Return [X, Y] of the center of cell containing provided text 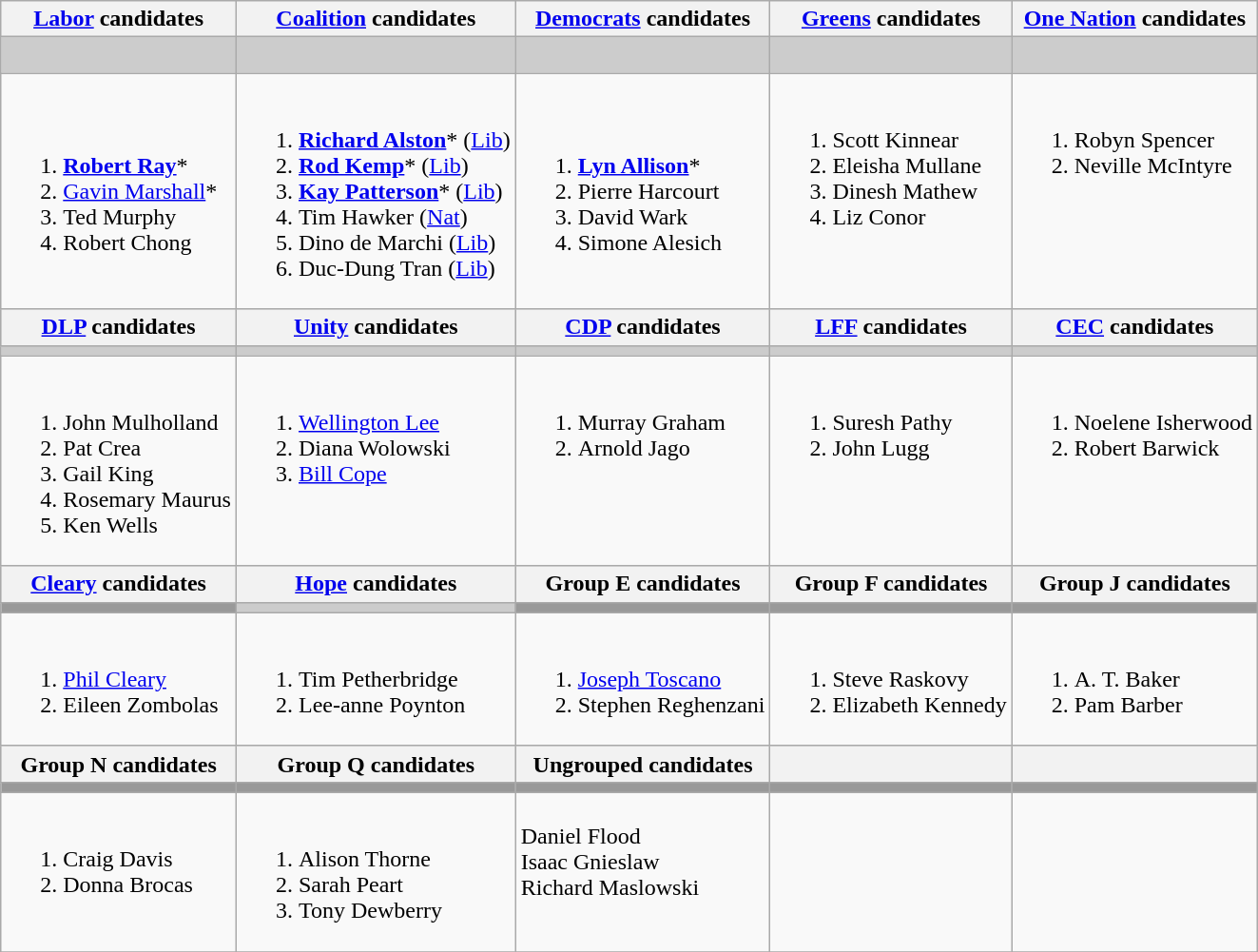
Murray GrahamArnold Jago [643, 460]
Wellington LeeDiana WolowskiBill Cope [376, 460]
Robert Ray*Gavin Marshall*Ted MurphyRobert Chong [119, 191]
Alison ThorneSarah PeartTony Dewberry [376, 871]
Suresh PathyJohn Lugg [891, 460]
DLP candidates [119, 327]
Craig DavisDonna Brocas [119, 871]
CEC candidates [1134, 327]
Democrats candidates [643, 19]
John MulhollandPat CreaGail KingRosemary MaurusKen Wells [119, 460]
Group Q candidates [376, 764]
Cleary candidates [119, 584]
Phil ClearyEileen Zombolas [119, 679]
Scott KinnearEleisha MullaneDinesh MathewLiz Conor [891, 191]
Steve RaskovyElizabeth Kennedy [891, 679]
Tim PetherbridgeLee-anne Poynton [376, 679]
Coalition candidates [376, 19]
Joseph ToscanoStephen Reghenzani [643, 679]
Unity candidates [376, 327]
Hope candidates [376, 584]
Daniel Flood Isaac Gnieslaw Richard Maslowski [643, 871]
Group N candidates [119, 764]
LFF candidates [891, 327]
Greens candidates [891, 19]
Robyn SpencerNeville McIntyre [1134, 191]
CDP candidates [643, 327]
Richard Alston* (Lib)Rod Kemp* (Lib)Kay Patterson* (Lib)Tim Hawker (Nat)Dino de Marchi (Lib)Duc-Dung Tran (Lib) [376, 191]
Group J candidates [1134, 584]
A. T. BakerPam Barber [1134, 679]
Lyn Allison*Pierre HarcourtDavid WarkSimone Alesich [643, 191]
Group F candidates [891, 584]
Labor candidates [119, 19]
Group E candidates [643, 584]
Ungrouped candidates [643, 764]
Noelene IsherwoodRobert Barwick [1134, 460]
One Nation candidates [1134, 19]
